Locate the cell with the specified text and output its [X, Y] center coordinate. 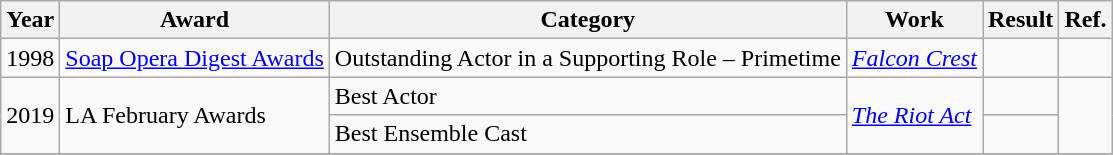
2019 [30, 115]
LA February Awards [194, 115]
Soap Opera Digest Awards [194, 58]
Year [30, 20]
Result [1020, 20]
1998 [30, 58]
Falcon Crest [914, 58]
Category [588, 20]
Best Actor [588, 96]
Best Ensemble Cast [588, 134]
Outstanding Actor in a Supporting Role – Primetime [588, 58]
Ref. [1086, 20]
Work [914, 20]
Award [194, 20]
The Riot Act [914, 115]
